Scan for the cell matching the given text and deliver its (X, Y) coordinate at center. 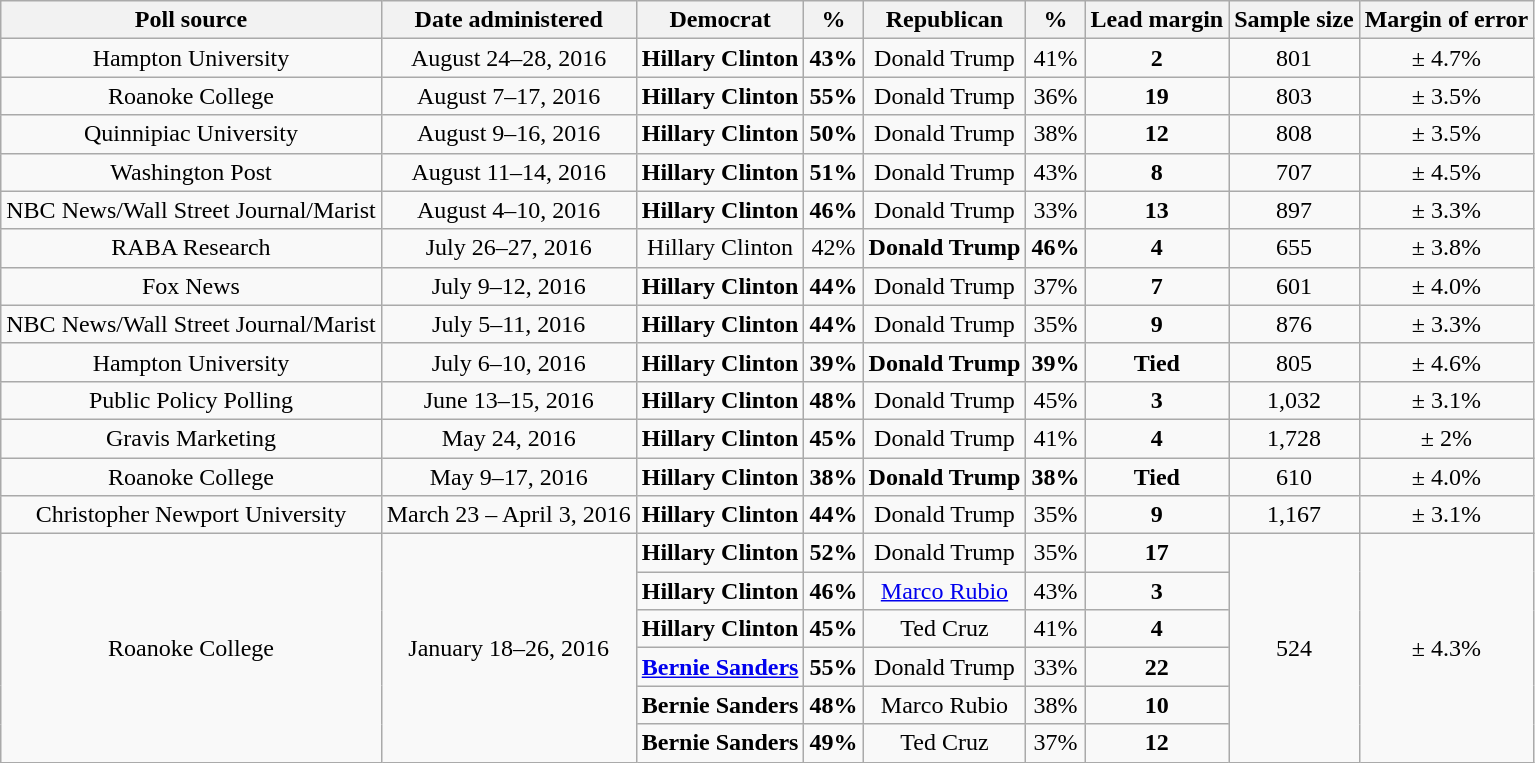
7 (1157, 286)
707 (1294, 172)
May 24, 2016 (508, 438)
August 11–14, 2016 (508, 172)
January 18–26, 2016 (508, 648)
50% (834, 134)
± 4.3% (1446, 648)
2 (1157, 58)
1,032 (1294, 400)
42% (834, 248)
876 (1294, 324)
19 (1157, 96)
August 9–16, 2016 (508, 134)
July 26–27, 2016 (508, 248)
± 4.7% (1446, 58)
897 (1294, 210)
805 (1294, 362)
Christopher Newport University (191, 515)
22 (1157, 667)
± 3.8% (1446, 248)
36% (1056, 96)
August 24–28, 2016 (508, 58)
August 4–10, 2016 (508, 210)
601 (1294, 286)
Poll source (191, 20)
July 5–11, 2016 (508, 324)
13 (1157, 210)
August 7–17, 2016 (508, 96)
524 (1294, 648)
52% (834, 553)
Public Policy Polling (191, 400)
Republican (944, 20)
801 (1294, 58)
Date administered (508, 20)
Washington Post (191, 172)
Sample size (1294, 20)
803 (1294, 96)
808 (1294, 134)
± 2% (1446, 438)
610 (1294, 477)
March 23 – April 3, 2016 (508, 515)
17 (1157, 553)
1,728 (1294, 438)
8 (1157, 172)
May 9–17, 2016 (508, 477)
Democrat (720, 20)
655 (1294, 248)
RABA Research (191, 248)
51% (834, 172)
Fox News (191, 286)
June 13–15, 2016 (508, 400)
Lead margin (1157, 20)
1,167 (1294, 515)
49% (834, 743)
July 9–12, 2016 (508, 286)
Quinnipiac University (191, 134)
July 6–10, 2016 (508, 362)
± 4.6% (1446, 362)
10 (1157, 705)
Margin of error (1446, 20)
Gravis Marketing (191, 438)
± 4.5% (1446, 172)
